Return the [X, Y] coordinate for the center point of the cell that contains the specified text.  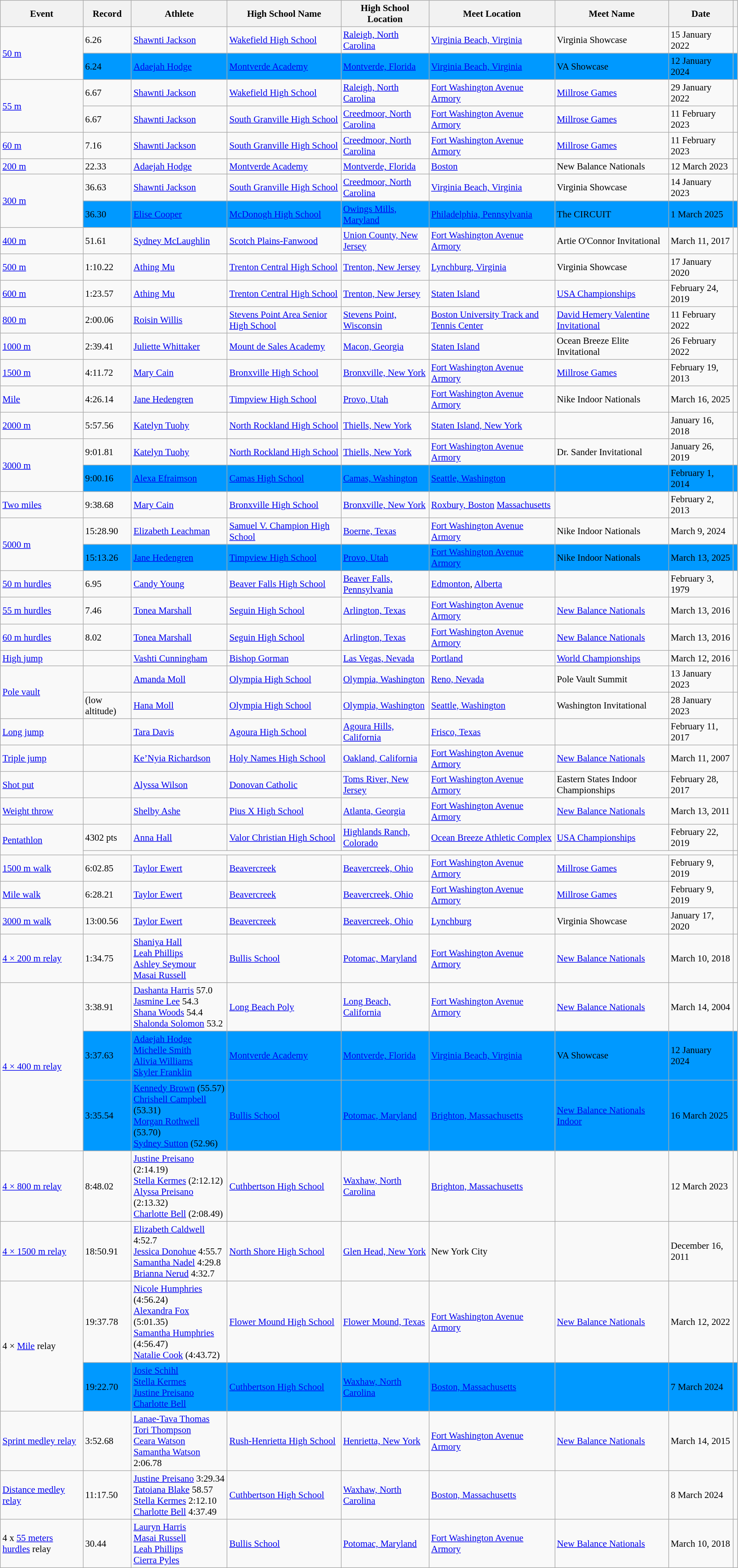
High School Name [284, 14]
5:57.56 [107, 426]
Sydney McLaughlin [179, 241]
High School Location [385, 14]
Ocean Breeze Athletic Complex [492, 837]
4 × 1500 m relay [42, 1251]
Agoura High School [284, 732]
Donovan Catholic [284, 785]
50 m hurdles [42, 584]
Samuel V. Champion High School [284, 531]
March 12, 2016 [701, 658]
3:38.91 [107, 1008]
4:26.14 [107, 399]
Alyssa Wilson [179, 785]
9:00.16 [107, 479]
26 February 2022 [701, 346]
3:52.68 [107, 1441]
7 March 2024 [701, 1387]
Camas, Washington [385, 479]
Athlete [179, 14]
Boston [492, 167]
Agoura Hills, California [385, 732]
Shaniya HallLeah PhillipsAshley SeymourMasai Russell [179, 959]
15 January 2022 [701, 40]
February 22, 2019 [701, 837]
Anna Hall [179, 837]
Flower Mound, Texas [385, 1322]
February 2, 2013 [701, 505]
January 26, 2019 [701, 452]
Dr. Sander Invitational [612, 452]
1:10.22 [107, 267]
Long Beach Poly [284, 1008]
6:28.21 [107, 895]
500 m [42, 267]
March 14, 2004 [701, 1008]
February 28, 2017 [701, 785]
55 m hurdles [42, 611]
Philadelphia, Pennsylvania [492, 214]
March 12, 2022 [701, 1322]
Justine Preisano (2:14.19)Stella Kermes (2:12.12)Alyssa Preisano (2:13.32)Charlotte Bell (2:08.49) [179, 1186]
Kennedy Brown (55.57)Chrishell Campbell (53.31)Morgan Rothwell (53.70)Sydney Sutton (52.96) [179, 1116]
19:22.70 [107, 1387]
World Championships [612, 658]
8:48.02 [107, 1186]
North Shore High School [284, 1251]
28 January 2023 [701, 706]
Valor Christian High School [284, 837]
1500 m walk [42, 869]
Meet Name [612, 14]
800 m [42, 320]
(low altitude) [107, 706]
Candy Young [179, 584]
Record [107, 14]
18:50.91 [107, 1251]
4 × Mile relay [42, 1346]
Hana Moll [179, 706]
McDonogh High School [284, 214]
Highlands Ranch, Colorado [385, 837]
December 16, 2011 [701, 1251]
Mount de Sales Academy [284, 346]
8.02 [107, 637]
Shelby Ashe [179, 811]
Rush-Henrietta High School [284, 1441]
Stevens Point Area Senior High School [284, 320]
Scotch Plains-Fanwood [284, 241]
4 × 400 m relay [42, 1067]
36.63 [107, 187]
The CIRCUIT [612, 214]
1000 m [42, 346]
High jump [42, 658]
60 m [42, 146]
Macon, Georgia [385, 346]
600 m [42, 293]
6.95 [107, 584]
February 11, 2017 [701, 732]
Pius X High School [284, 811]
March 11, 2017 [701, 241]
January 16, 2018 [701, 426]
6.26 [107, 40]
Holy Names High School [284, 758]
3:37.63 [107, 1056]
March 13, 2011 [701, 811]
January 17, 2020 [701, 921]
13:00.56 [107, 921]
9:01.81 [107, 452]
Lynchburg, Virginia [492, 267]
Boston University Track and Tennis Center [492, 320]
March 16, 2025 [701, 399]
Long Beach, California [385, 1008]
Pentathlon [42, 840]
Nicole Humphries (4:56.24)Alexandra Fox (5:01.35)Samantha Humphries (4:56.47)Natalie Cook (4:43.72) [179, 1322]
Elizabeth Leachman [179, 531]
13 January 2023 [701, 679]
Owings Mills, Maryland [385, 214]
16 March 2025 [701, 1116]
Elise Cooper [179, 214]
11 February 2022 [701, 320]
4:11.72 [107, 372]
Pole Vault Summit [612, 679]
3000 m [42, 465]
February 3, 1979 [701, 584]
Justine Preisano 3:29.34Tatoiana Blake 58.57Stella Kermes 2:12.10Charlotte Bell 4:37.49 [179, 1495]
Las Vegas, Nevada [385, 658]
Josie SchihlStella KermesJustine PreisanoCharlotte Bell [179, 1387]
Mile walk [42, 895]
Stevens Point, Wisconsin [385, 320]
Roxbury, Boston Massachusetts [492, 505]
8 March 2024 [701, 1495]
7.46 [107, 611]
Lauryn HarrisMasai RussellLeah PhillipsCierra Pyles [179, 1544]
15:28.90 [107, 531]
Lynchburg [492, 921]
300 m [42, 201]
Two miles [42, 505]
4 x 55 meters hurdles relay [42, 1544]
Toms River, New Jersey [385, 785]
New Balance Nationals Indoor [612, 1116]
Long jump [42, 732]
David Hemery Valentine Invitational [612, 320]
60 m hurdles [42, 637]
50 m [42, 53]
9:38.68 [107, 505]
1:34.75 [107, 959]
Amanda Moll [179, 679]
6:02.85 [107, 869]
Roisin Willis [179, 320]
February 24, 2019 [701, 293]
Adaejah HodgeMichelle SmithAlivia WilliamsSkyler Franklin [179, 1056]
3000 m walk [42, 921]
Weight throw [42, 811]
Ke’Nyia Richardson [179, 758]
4 × 200 m relay [42, 959]
200 m [42, 167]
Elizabeth Caldwell 4:52.7Jessica Donohue 4:55.7Samantha Nadel 4:29.8Brianna Nerud 4:32.7 [179, 1251]
3:35.54 [107, 1116]
Reno, Nevada [492, 679]
Beaver Falls, Pennsylvania [385, 584]
Frisco, Texas [492, 732]
1500 m [42, 372]
Alexa Efraimson [179, 479]
Ocean Breeze Elite Invitational [612, 346]
Washington Invitational [612, 706]
Oakland, California [385, 758]
36.30 [107, 214]
Vashti Cunningham [179, 658]
4 × 800 m relay [42, 1186]
Shot put [42, 785]
New York City [492, 1251]
22.33 [107, 167]
4302 pts [107, 837]
Eastern States Indoor Championships [612, 785]
1:23.57 [107, 293]
15:13.26 [107, 557]
Henrietta, New York [385, 1441]
Date [701, 14]
30.44 [107, 1544]
Union County, New Jersey [385, 241]
Juliette Whittaker [179, 346]
Artie O'Connor Invitational [612, 241]
Atlanta, Georgia [385, 811]
March 14, 2015 [701, 1441]
19:37.78 [107, 1322]
Event [42, 14]
Beaver Falls High School [284, 584]
February 1, 2014 [701, 479]
Flower Mound High School [284, 1322]
Boerne, Texas [385, 531]
Portland [492, 658]
29 January 2022 [701, 93]
Tara Davis [179, 732]
1 March 2025 [701, 214]
Sprint medley relay [42, 1441]
2:39.41 [107, 346]
February 19, 2013 [701, 372]
Distance medley relay [42, 1495]
11:17.50 [107, 1495]
Pole vault [42, 692]
2:00.06 [107, 320]
400 m [42, 241]
17 January 2020 [701, 267]
2000 m [42, 426]
5000 m [42, 544]
6.24 [107, 66]
Staten Island, New York [492, 426]
51.61 [107, 241]
Triple jump [42, 758]
March 13, 2025 [701, 557]
March 11, 2007 [701, 758]
14 January 2023 [701, 187]
Edmonton, Alberta [492, 584]
Camas High School [284, 479]
55 m [42, 106]
Bishop Gorman [284, 658]
Lanae-Tava ThomasTori ThompsonCeara WatsonSamantha Watson 2:06.78 [179, 1441]
Dashanta Harris 57.0Jasmine Lee 54.3Shana Woods 54.4Shalonda Solomon 53.2 [179, 1008]
Mile [42, 399]
March 9, 2024 [701, 531]
Meet Location [492, 14]
7.16 [107, 146]
Glen Head, New York [385, 1251]
